Extract the [x, y] coordinate from the center of the cell holding the provided text.  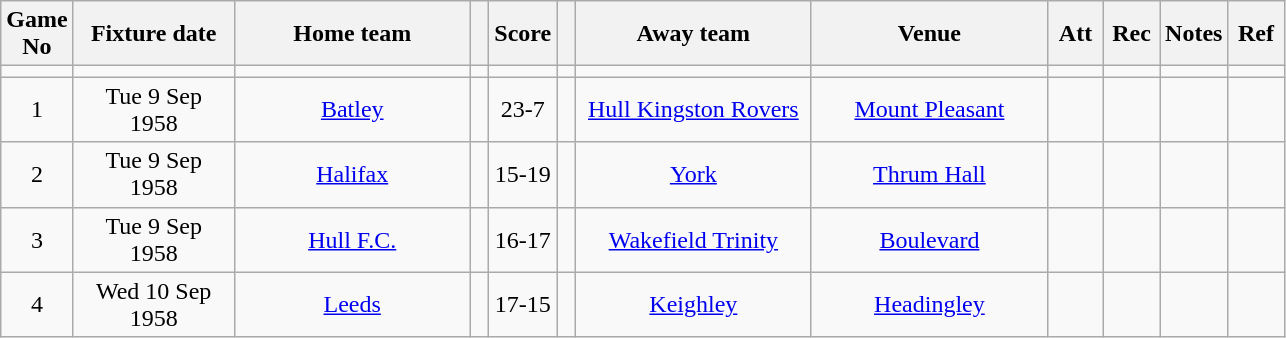
Away team [693, 34]
1 [37, 110]
Boulevard [929, 240]
Ref [1256, 34]
Keighley [693, 304]
Hull F.C. [352, 240]
4 [37, 304]
Score [523, 34]
15-19 [523, 174]
Rec [1132, 34]
Att [1075, 34]
3 [37, 240]
16-17 [523, 240]
23-7 [523, 110]
Venue [929, 34]
York [693, 174]
Halifax [352, 174]
2 [37, 174]
Wed 10 Sep 1958 [154, 304]
17-15 [523, 304]
Wakefield Trinity [693, 240]
Thrum Hall [929, 174]
Notes [1194, 34]
Home team [352, 34]
Batley [352, 110]
Hull Kingston Rovers [693, 110]
Game No [37, 34]
Mount Pleasant [929, 110]
Headingley [929, 304]
Fixture date [154, 34]
Leeds [352, 304]
